Return (x, y) of the center of cell containing provided text 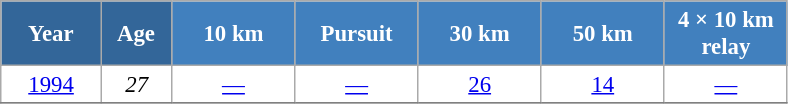
27 (136, 85)
Age (136, 34)
50 km (602, 34)
1994 (52, 85)
4 × 10 km relay (726, 34)
14 (602, 85)
26 (480, 85)
Year (52, 34)
30 km (480, 34)
10 km (234, 34)
Pursuit (356, 34)
